Detect which cell encompasses the target text, then output its (x, y) center coordinate. 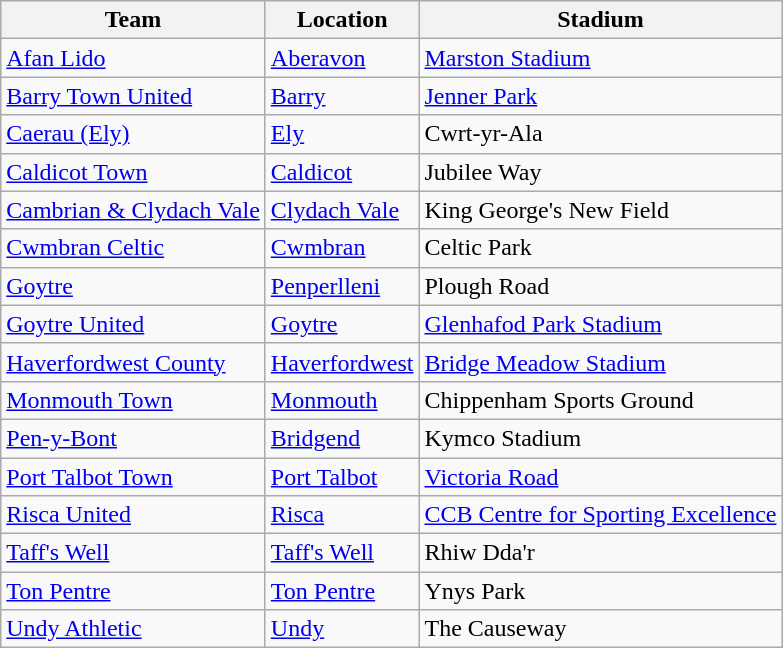
Rhiw Dda'r (600, 553)
Marston Stadium (600, 58)
Bridge Meadow Stadium (600, 362)
Cwmbran (342, 248)
Afan Lido (134, 58)
Bridgend (342, 438)
Stadium (600, 20)
Risca United (134, 515)
Kymco Stadium (600, 438)
Caldicot (342, 172)
Barry (342, 96)
Team (134, 20)
Monmouth Town (134, 400)
Aberavon (342, 58)
Cwmbran Celtic (134, 248)
Jubilee Way (600, 172)
Ynys Park (600, 591)
Caerau (Ely) (134, 134)
Location (342, 20)
Haverfordwest County (134, 362)
Ely (342, 134)
Goytre United (134, 324)
Port Talbot Town (134, 477)
Pen-y-Bont (134, 438)
Cambrian & Clydach Vale (134, 210)
Jenner Park (600, 96)
Monmouth (342, 400)
Haverfordwest (342, 362)
Victoria Road (600, 477)
Chippenham Sports Ground (600, 400)
CCB Centre for Sporting Excellence (600, 515)
King George's New Field (600, 210)
Cwrt-yr-Ala (600, 134)
Risca (342, 515)
Barry Town United (134, 96)
Undy (342, 629)
The Causeway (600, 629)
Port Talbot (342, 477)
Plough Road (600, 286)
Undy Athletic (134, 629)
Penperlleni (342, 286)
Clydach Vale (342, 210)
Glenhafod Park Stadium (600, 324)
Caldicot Town (134, 172)
Celtic Park (600, 248)
